Find where the given text appears and provide that cell's center as (x, y) coordinate. 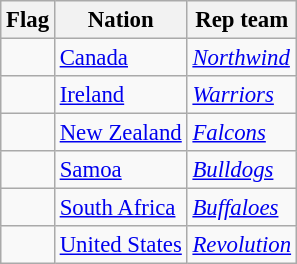
Bulldogs (242, 170)
Flag (28, 20)
Rep team (242, 20)
Nation (120, 20)
Samoa (120, 170)
Canada (120, 58)
Buffaloes (242, 208)
New Zealand (120, 133)
Ireland (120, 95)
Northwind (242, 58)
United States (120, 245)
Revolution (242, 245)
South Africa (120, 208)
Warriors (242, 95)
Falcons (242, 133)
